Output the [X, Y] coordinate of the center of the cell containing the given text.  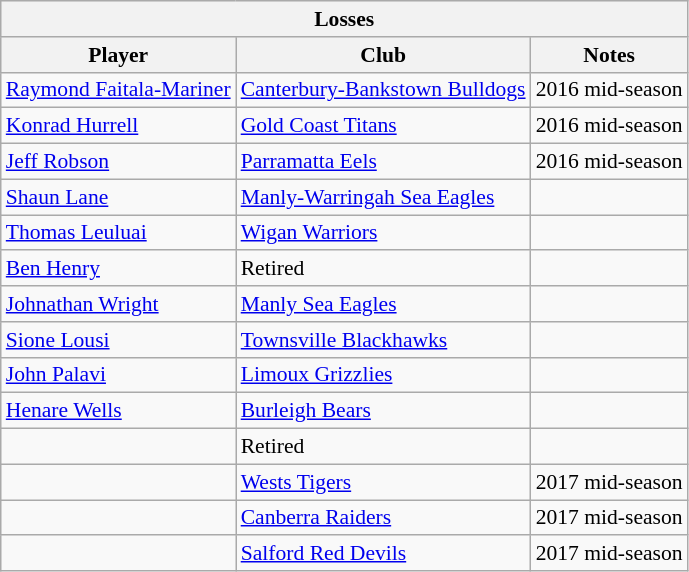
Player [118, 55]
Johnathan Wright [118, 304]
Canberra Raiders [384, 518]
Burleigh Bears [384, 411]
Konrad Hurrell [118, 126]
Townsville Blackhawks [384, 340]
Losses [344, 19]
Limoux Grizzlies [384, 375]
Raymond Faitala-Mariner [118, 90]
Club [384, 55]
Sione Lousi [118, 340]
Parramatta Eels [384, 162]
Wests Tigers [384, 482]
Thomas Leuluai [118, 233]
Salford Red Devils [384, 554]
Ben Henry [118, 269]
Shaun Lane [118, 197]
Wigan Warriors [384, 233]
Manly Sea Eagles [384, 304]
Gold Coast Titans [384, 126]
Canterbury-Bankstown Bulldogs [384, 90]
Jeff Robson [118, 162]
John Palavi [118, 375]
Henare Wells [118, 411]
Manly-Warringah Sea Eagles [384, 197]
Notes [610, 55]
